Scan for the cell matching the given text and deliver its [x, y] coordinate at center. 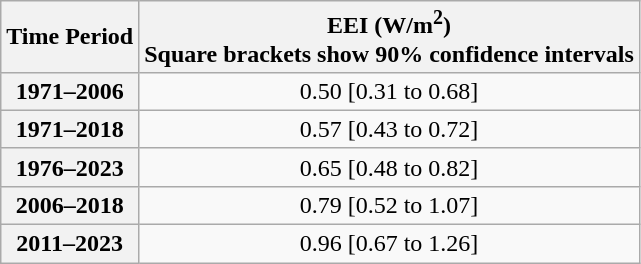
0.96 [0.67 to 1.26] [390, 244]
2006–2018 [70, 205]
0.50 [0.31 to 0.68] [390, 91]
0.57 [0.43 to 0.72] [390, 129]
EEI (W/m2)Square brackets show 90% confidence intervals [390, 37]
1971–2018 [70, 129]
2011–2023 [70, 244]
0.79 [0.52 to 1.07] [390, 205]
1971–2006 [70, 91]
1976–2023 [70, 167]
0.65 [0.48 to 0.82] [390, 167]
Time Period [70, 37]
